Scan for the cell matching the given text and deliver its (X, Y) coordinate at center. 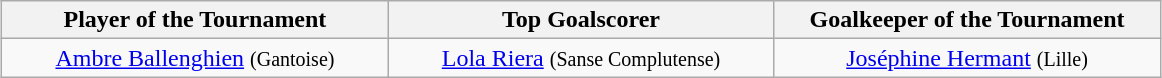
Goalkeeper of the Tournament (967, 20)
Top Goalscorer (581, 20)
Player of the Tournament (195, 20)
Lola Riera (Sanse Complutense) (581, 58)
Ambre Ballenghien (Gantoise) (195, 58)
Joséphine Hermant (Lille) (967, 58)
